Output the [X, Y] coordinate of the center of the cell containing the given text.  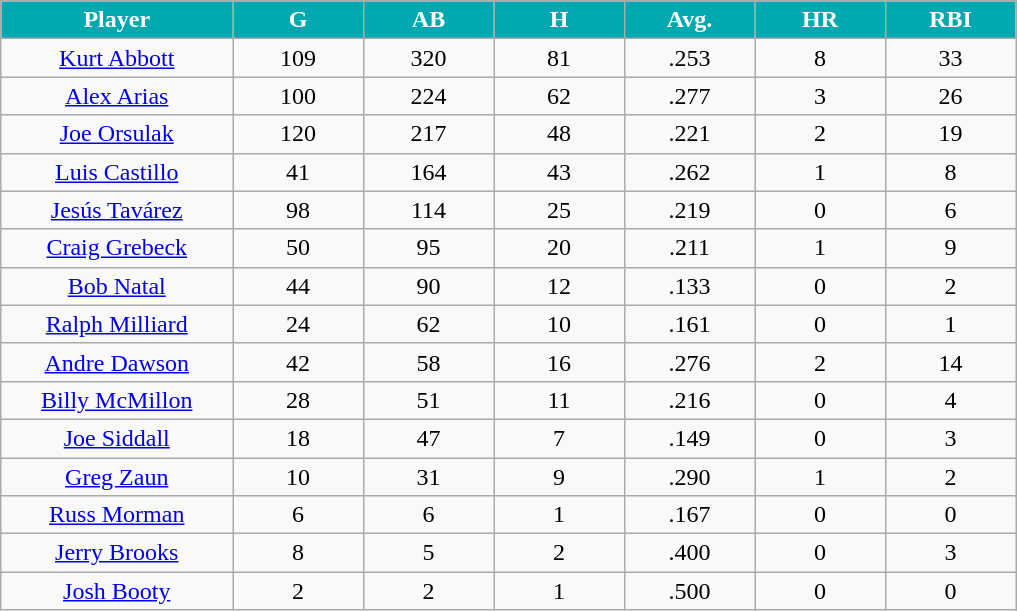
7 [559, 438]
Russ Morman [117, 515]
Player [117, 20]
81 [559, 58]
114 [428, 210]
5 [428, 553]
Jesús Tavárez [117, 210]
.149 [689, 438]
109 [298, 58]
Billy McMillon [117, 400]
.161 [689, 324]
Joe Orsulak [117, 134]
.133 [689, 286]
Avg. [689, 20]
11 [559, 400]
43 [559, 172]
320 [428, 58]
.262 [689, 172]
18 [298, 438]
Andre Dawson [117, 362]
41 [298, 172]
164 [428, 172]
33 [950, 58]
31 [428, 477]
.216 [689, 400]
H [559, 20]
24 [298, 324]
120 [298, 134]
Ralph Milliard [117, 324]
G [298, 20]
51 [428, 400]
58 [428, 362]
Luis Castillo [117, 172]
.400 [689, 553]
16 [559, 362]
98 [298, 210]
Kurt Abbott [117, 58]
28 [298, 400]
Bob Natal [117, 286]
224 [428, 96]
25 [559, 210]
.276 [689, 362]
90 [428, 286]
Greg Zaun [117, 477]
Alex Arias [117, 96]
.219 [689, 210]
.500 [689, 591]
Joe Siddall [117, 438]
26 [950, 96]
4 [950, 400]
95 [428, 248]
47 [428, 438]
Josh Booty [117, 591]
RBI [950, 20]
14 [950, 362]
.290 [689, 477]
Craig Grebeck [117, 248]
44 [298, 286]
217 [428, 134]
Jerry Brooks [117, 553]
50 [298, 248]
.211 [689, 248]
20 [559, 248]
48 [559, 134]
42 [298, 362]
19 [950, 134]
HR [820, 20]
.167 [689, 515]
100 [298, 96]
.277 [689, 96]
.221 [689, 134]
.253 [689, 58]
AB [428, 20]
12 [559, 286]
